Scan for the cell matching the given text and deliver its (x, y) coordinate at center. 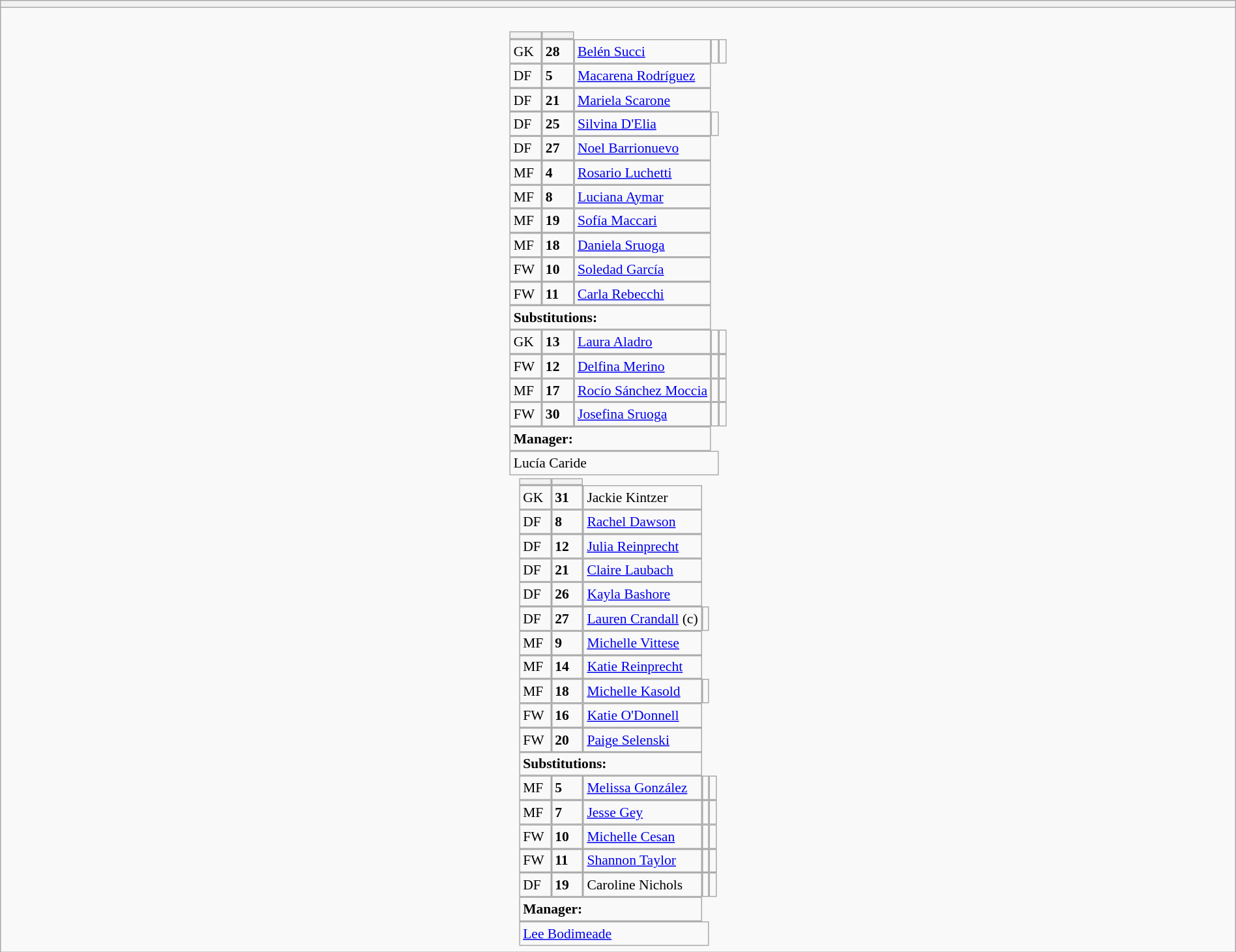
Michelle Kasold (643, 691)
4 (558, 172)
Jackie Kintzer (643, 497)
25 (558, 124)
Delfina Merino (643, 366)
Claire Laubach (643, 570)
Belén Succi (643, 51)
Melissa González (643, 788)
Lauren Crandall (c) (643, 618)
14 (567, 666)
Lucía Caride (614, 463)
Julia Reinprecht (643, 546)
Silvina D'Elia (643, 124)
Josefina Sruoga (643, 415)
17 (558, 390)
13 (558, 342)
Laura Aladro (643, 342)
Rocío Sánchez Moccia (643, 390)
30 (558, 415)
28 (558, 51)
31 (567, 497)
16 (567, 716)
Mariela Scarone (643, 100)
Katie O'Donnell (643, 716)
Caroline Nichols (643, 884)
Lee Bodimeade (614, 934)
Jesse Gey (643, 812)
Macarena Rodríguez (643, 76)
Daniela Sruoga (643, 245)
9 (567, 643)
7 (567, 812)
Shannon Taylor (643, 861)
Rosario Luchetti (643, 172)
Luciana Aymar (643, 197)
Paige Selenski (643, 739)
Kayla Bashore (643, 595)
Carla Rebecchi (643, 293)
Michelle Vittese (643, 643)
Sofía Maccari (643, 220)
Katie Reinprecht (643, 666)
26 (567, 595)
Michelle Cesan (643, 836)
20 (567, 739)
Soledad García (643, 269)
Rachel Dawson (643, 522)
Noel Barrionuevo (643, 149)
